For the text-containing cell, return its midpoint in (X, Y) coordinate format. 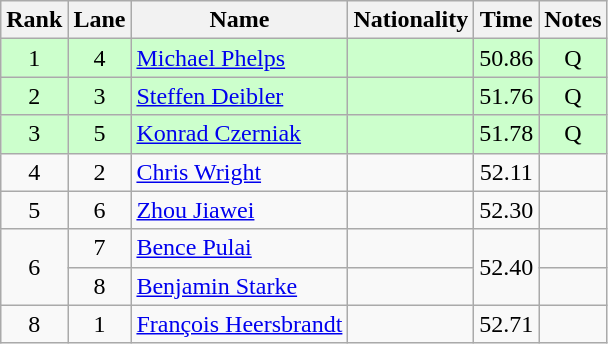
52.30 (506, 210)
52.40 (506, 267)
51.78 (506, 134)
Rank (34, 20)
Michael Phelps (240, 58)
Lane (100, 20)
Name (240, 20)
7 (100, 248)
Time (506, 20)
52.71 (506, 324)
Konrad Czerniak (240, 134)
50.86 (506, 58)
Steffen Deibler (240, 96)
52.11 (506, 172)
51.76 (506, 96)
Notes (573, 20)
Zhou Jiawei (240, 210)
François Heersbrandt (240, 324)
Chris Wright (240, 172)
Bence Pulai (240, 248)
Nationality (411, 20)
Benjamin Starke (240, 286)
